Provide the [x, y] coordinate of the cell's center where the given text is located.  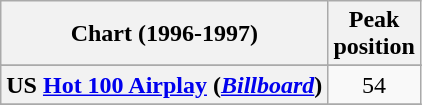
Peakposition [374, 34]
Chart (1996-1997) [164, 34]
US Hot 100 Airplay (Billboard) [164, 85]
54 [374, 85]
